Detect which cell encompasses the target text, then output its [x, y] center coordinate. 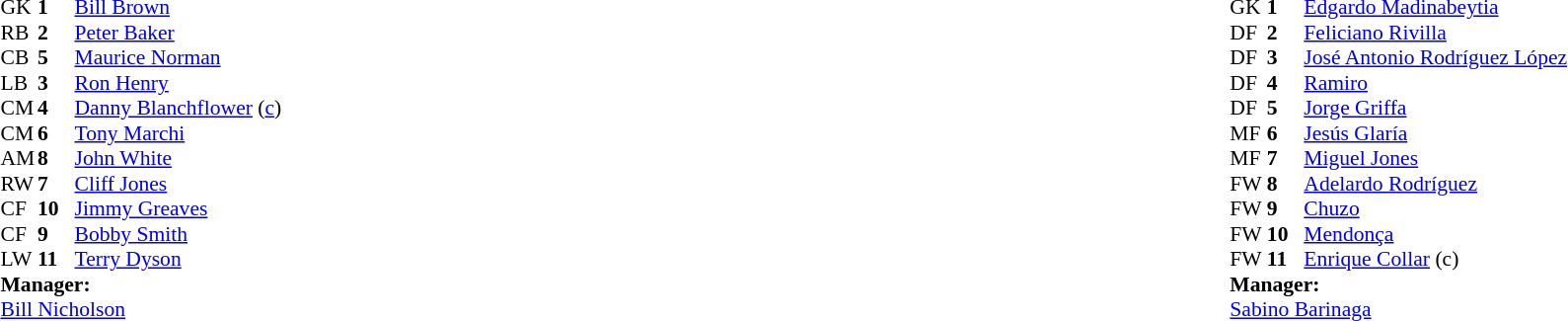
Mendonça [1435, 234]
Jesús Glaría [1435, 133]
Feliciano Rivilla [1435, 33]
Enrique Collar (c) [1435, 260]
José Antonio Rodríguez López [1435, 58]
Adelardo Rodríguez [1435, 184]
RW [19, 184]
Tony Marchi [179, 133]
Maurice Norman [179, 58]
RB [19, 33]
Miguel Jones [1435, 159]
Bobby Smith [179, 234]
LW [19, 260]
Danny Blanchflower (c) [179, 108]
Jorge Griffa [1435, 108]
CB [19, 58]
John White [179, 159]
Jimmy Greaves [179, 208]
Chuzo [1435, 208]
LB [19, 83]
Peter Baker [179, 33]
Terry Dyson [179, 260]
Cliff Jones [179, 184]
Ramiro [1435, 83]
AM [19, 159]
Ron Henry [179, 83]
